Scan for the cell matching the given text and deliver its (x, y) coordinate at center. 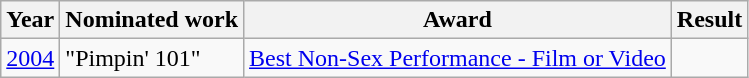
Nominated work (152, 20)
Result (709, 20)
Best Non-Sex Performance - Film or Video (458, 58)
2004 (30, 58)
"Pimpin' 101" (152, 58)
Year (30, 20)
Award (458, 20)
